From the cell containing the given text, extract its center point as (x, y) coordinate. 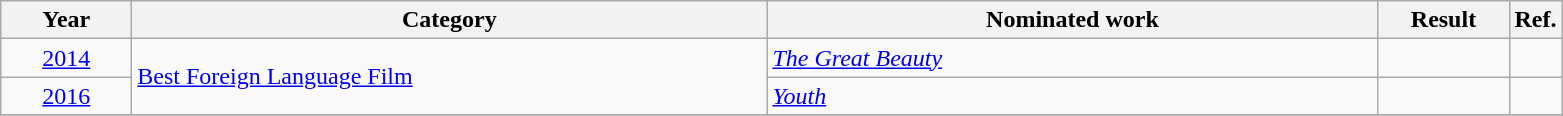
Category (450, 20)
2014 (66, 58)
The Great Beauty (1072, 58)
Ref. (1536, 20)
Result (1444, 20)
Best Foreign Language Film (450, 77)
Year (66, 20)
2016 (66, 96)
Nominated work (1072, 20)
Youth (1072, 96)
